Capture the cell that displays the provided text and extract its (x, y) central coordinate. 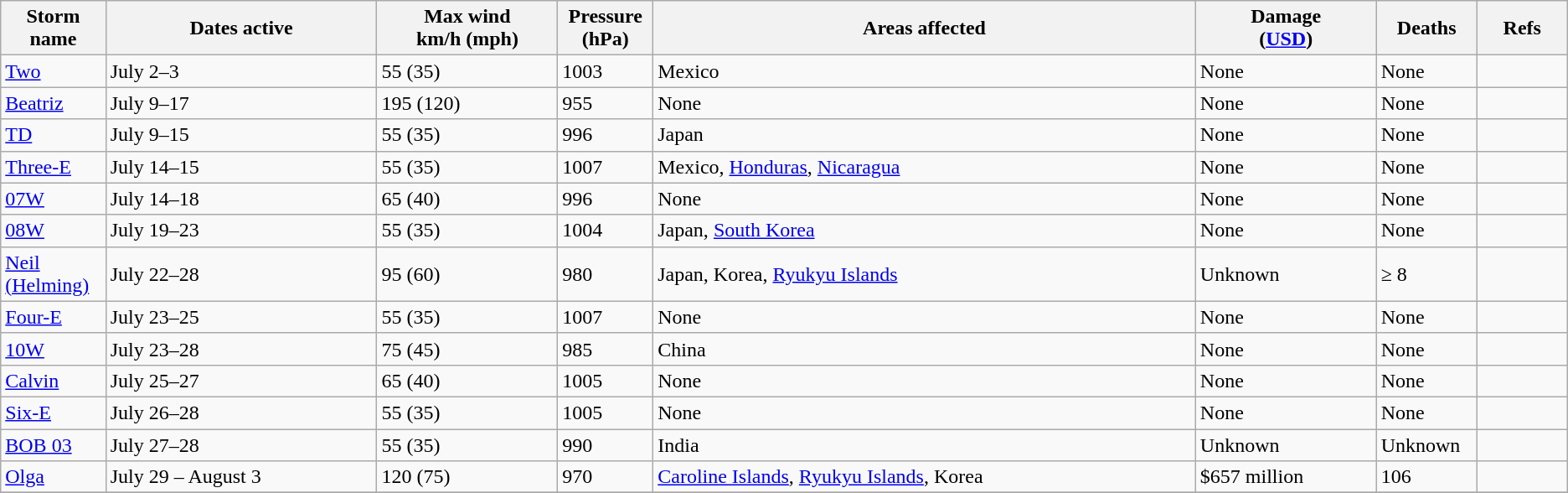
Dates active (241, 29)
1004 (606, 231)
Storm name (54, 29)
195 (120) (467, 103)
1003 (606, 71)
980 (606, 273)
985 (606, 349)
Neil (Helming) (54, 273)
July 9–17 (241, 103)
75 (45) (467, 349)
Areas affected (925, 29)
95 (60) (467, 273)
BOB 03 (54, 445)
Deaths (1426, 29)
July 27–28 (241, 445)
July 14–18 (241, 199)
Four-E (54, 317)
Japan, Korea, Ryukyu Islands (925, 273)
July 26–28 (241, 413)
Calvin (54, 381)
Six-E (54, 413)
120 (75) (467, 477)
Three-E (54, 167)
Olga (54, 477)
970 (606, 477)
India (925, 445)
Damage(USD) (1286, 29)
July 22–28 (241, 273)
Two (54, 71)
Max windkm/h (mph) (467, 29)
Japan (925, 135)
July 19–23 (241, 231)
July 2–3 (241, 71)
07W (54, 199)
10W (54, 349)
08W (54, 231)
Caroline Islands, Ryukyu Islands, Korea (925, 477)
Mexico (925, 71)
July 29 – August 3 (241, 477)
July 9–15 (241, 135)
106 (1426, 477)
Pressure(hPa) (606, 29)
Japan, South Korea (925, 231)
July 23–25 (241, 317)
955 (606, 103)
July 23–28 (241, 349)
$657 million (1286, 477)
Refs (1522, 29)
China (925, 349)
≥ 8 (1426, 273)
990 (606, 445)
July 25–27 (241, 381)
July 14–15 (241, 167)
Beatriz (54, 103)
Mexico, Honduras, Nicaragua (925, 167)
TD (54, 135)
